Search for the cell housing the specified text and yield its [X, Y] center coordinate. 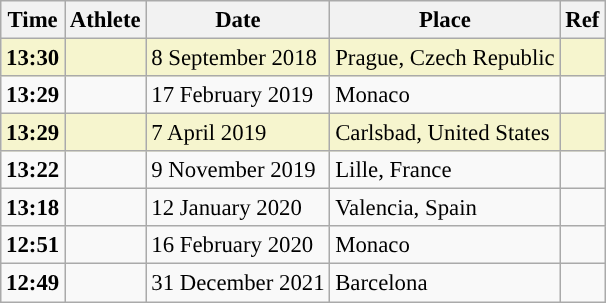
12:51 [33, 245]
9 November 2019 [238, 170]
31 December 2021 [238, 283]
17 February 2019 [238, 95]
Athlete [104, 20]
Prague, Czech Republic [445, 58]
16 February 2020 [238, 245]
Barcelona [445, 283]
Date [238, 20]
Place [445, 20]
12 January 2020 [238, 208]
12:49 [33, 283]
13:18 [33, 208]
Lille, France [445, 170]
Ref [582, 20]
13:30 [33, 58]
Valencia, Spain [445, 208]
13:22 [33, 170]
8 September 2018 [238, 58]
7 April 2019 [238, 133]
Time [33, 20]
Carlsbad, United States [445, 133]
